For the text-containing cell, return its midpoint in [x, y] coordinate format. 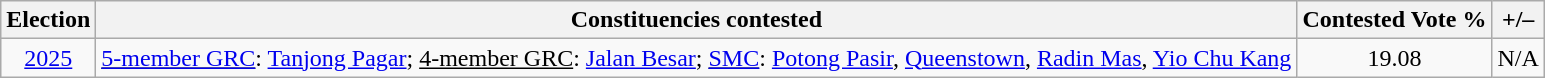
+/– [1518, 20]
Constituencies contested [696, 20]
2025 [48, 58]
N/A [1518, 58]
Contested Vote % [1394, 20]
5-member GRC: Tanjong Pagar; 4-member GRC: Jalan Besar; SMC: Potong Pasir, Queenstown, Radin Mas, Yio Chu Kang [696, 58]
19.08 [1394, 58]
Election [48, 20]
